Output the [X, Y] coordinate of the center of the cell containing the given text.  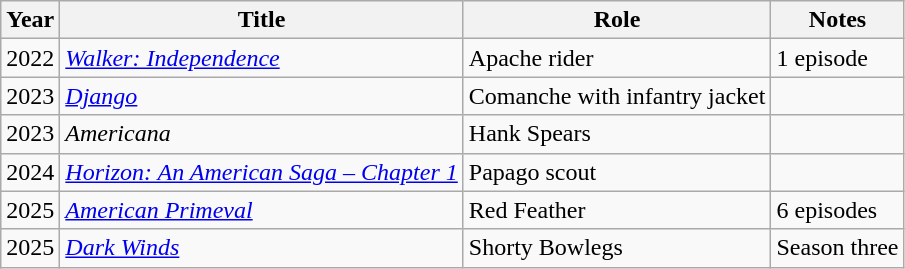
Apache rider [617, 58]
2022 [30, 58]
Horizon: An American Saga – Chapter 1 [262, 172]
2024 [30, 172]
Role [617, 20]
Notes [838, 20]
Dark Winds [262, 248]
Django [262, 96]
American Primeval [262, 210]
Papago scout [617, 172]
Comanche with infantry jacket [617, 96]
Year [30, 20]
1 episode [838, 58]
Hank Spears [617, 134]
6 episodes [838, 210]
Season three [838, 248]
Americana [262, 134]
Title [262, 20]
Shorty Bowlegs [617, 248]
Red Feather [617, 210]
Walker: Independence [262, 58]
